Capture the cell that displays the provided text and extract its (X, Y) central coordinate. 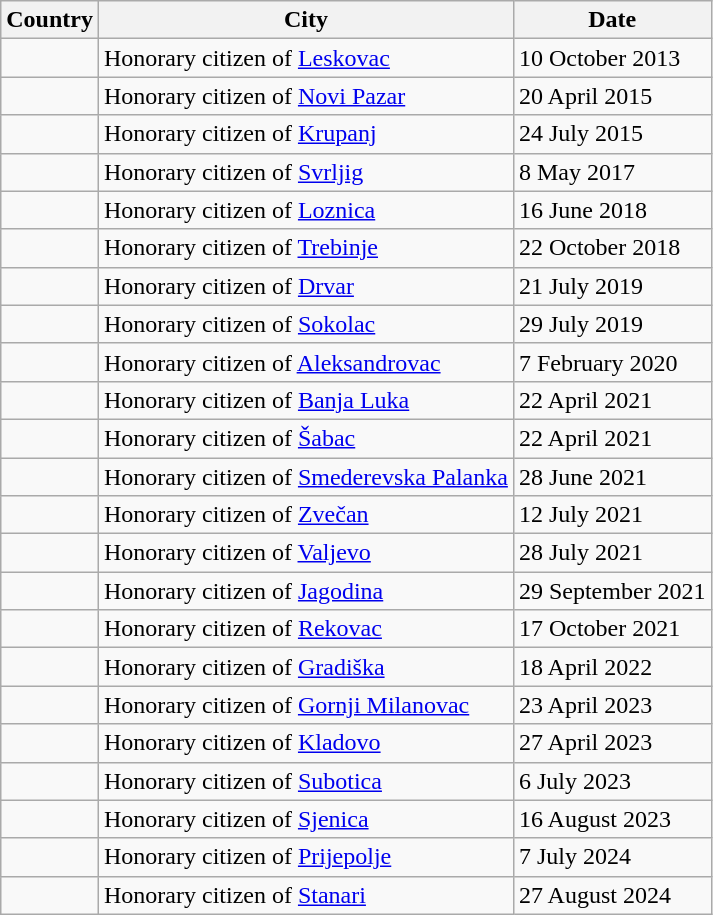
Honorary citizen of Zvečan (306, 515)
Honorary citizen of Krupanj (306, 134)
28 June 2021 (612, 477)
Honorary citizen of Trebinje (306, 248)
20 April 2015 (612, 96)
28 July 2021 (612, 553)
10 October 2013 (612, 58)
6 July 2023 (612, 781)
23 April 2023 (612, 705)
Honorary citizen of Rekovac (306, 629)
Honorary citizen of Svrljig (306, 172)
29 September 2021 (612, 591)
Honorary citizen of Gornji Milanovac (306, 705)
Honorary citizen of Aleksandrovac (306, 362)
22 October 2018 (612, 248)
27 August 2024 (612, 895)
Honorary citizen of Smederevska Palanka (306, 477)
Country (50, 20)
Honorary citizen of Gradiška (306, 667)
Honorary citizen of Šabac (306, 438)
29 July 2019 (612, 324)
7 February 2020 (612, 362)
Honorary citizen of Prijepolje (306, 857)
8 May 2017 (612, 172)
21 July 2019 (612, 286)
18 April 2022 (612, 667)
Honorary citizen of Novi Pazar (306, 96)
27 April 2023 (612, 743)
Honorary citizen of Stanari (306, 895)
City (306, 20)
Honorary citizen of Banja Luka (306, 400)
12 July 2021 (612, 515)
16 August 2023 (612, 819)
Honorary citizen of Jagodina (306, 591)
Honorary citizen of Drvar (306, 286)
17 October 2021 (612, 629)
Honorary citizen of Sokolac (306, 324)
Honorary citizen of Subotica (306, 781)
Honorary citizen of Sjenica (306, 819)
7 July 2024 (612, 857)
Date (612, 20)
16 June 2018 (612, 210)
Honorary citizen of Kladovo (306, 743)
24 July 2015 (612, 134)
Honorary citizen of Leskovac (306, 58)
Honorary citizen of Loznica (306, 210)
Honorary citizen of Valjevo (306, 553)
